Scan for the cell matching the given text and deliver its [x, y] coordinate at center. 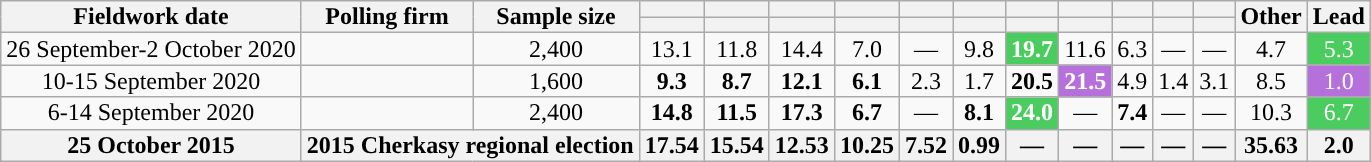
1,600 [556, 81]
17.3 [802, 113]
11.8 [736, 49]
25 October 2015 [152, 145]
5.3 [1338, 49]
7.0 [866, 49]
2.0 [1338, 145]
13.1 [672, 49]
19.7 [1032, 49]
10.25 [866, 145]
1.7 [978, 81]
24.0 [1032, 113]
Fieldwork date [152, 17]
4.9 [1132, 81]
17.54 [672, 145]
21.5 [1086, 81]
9.8 [978, 49]
8.7 [736, 81]
Sample size [556, 17]
Lead [1338, 17]
11.5 [736, 113]
1.0 [1338, 81]
6-14 September 2020 [152, 113]
8.1 [978, 113]
6.1 [866, 81]
Polling firm [387, 17]
35.63 [1271, 145]
20.5 [1032, 81]
4.7 [1271, 49]
8.5 [1271, 81]
3.1 [1214, 81]
9.3 [672, 81]
2015 Cherkasy regional election [470, 145]
7.4 [1132, 113]
11.6 [1086, 49]
14.4 [802, 49]
6.3 [1132, 49]
1.4 [1174, 81]
12.53 [802, 145]
26 September-2 October 2020 [152, 49]
7.52 [926, 145]
10.3 [1271, 113]
12.1 [802, 81]
10-15 September 2020 [152, 81]
15.54 [736, 145]
14.8 [672, 113]
Other [1271, 17]
2.3 [926, 81]
0.99 [978, 145]
